Locate the cell with the specified text and output its [X, Y] center coordinate. 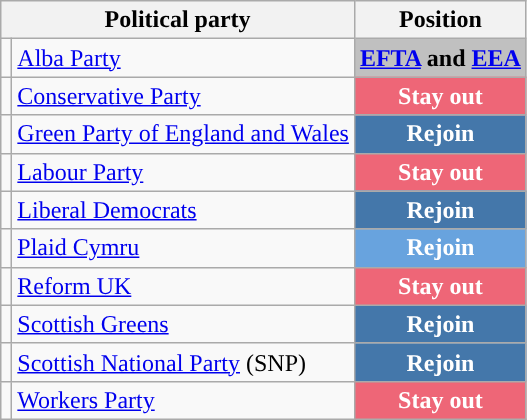
Conservative Party [184, 96]
EFTA and EEA [440, 58]
Green Party of England and Wales [184, 134]
Workers Party [184, 400]
Scottish National Party (SNP) [184, 362]
Position [440, 20]
Plaid Cymru [184, 248]
Reform UK [184, 286]
Scottish Greens [184, 324]
Political party [178, 20]
Liberal Democrats [184, 210]
Labour Party [184, 172]
Alba Party [184, 58]
